Find where the given text appears and provide that cell's center as (X, Y) coordinate. 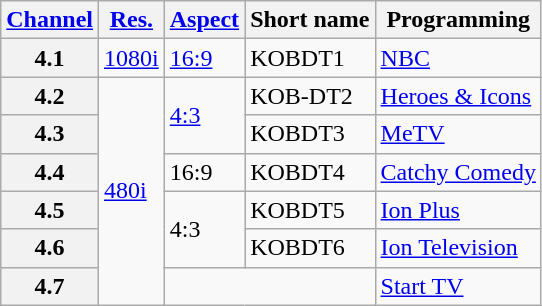
NBC (458, 58)
KOB-DT2 (310, 96)
KOBDT3 (310, 134)
Heroes & Icons (458, 96)
4.2 (50, 96)
4.7 (50, 286)
480i (132, 191)
4.3 (50, 134)
Channel (50, 20)
Start TV (458, 286)
MeTV (458, 134)
KOBDT4 (310, 172)
4.5 (50, 210)
Ion Plus (458, 210)
Ion Television (458, 248)
4.4 (50, 172)
KOBDT5 (310, 210)
Short name (310, 20)
KOBDT6 (310, 248)
KOBDT1 (310, 58)
4.1 (50, 58)
Res. (132, 20)
Programming (458, 20)
4.6 (50, 248)
Catchy Comedy (458, 172)
Aspect (204, 20)
1080i (132, 58)
